Find where the given text appears and provide that cell's center as [x, y] coordinate. 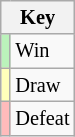
Key [38, 17]
Defeat [42, 118]
Win [42, 51]
Draw [42, 85]
